For the text-containing cell, return its midpoint in (X, Y) coordinate format. 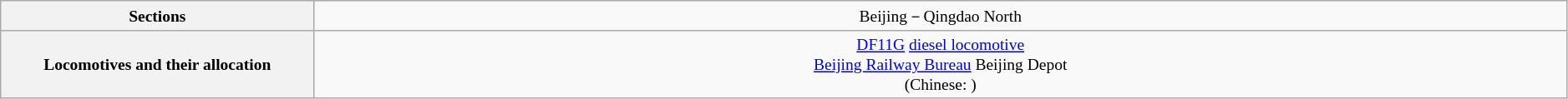
Beijing－Qingdao North (941, 16)
Locomotives and their allocation (157, 65)
Sections (157, 16)
DF11G diesel locomotiveBeijing Railway Bureau Beijing Depot(Chinese: ) (941, 65)
